Find where the given text appears and provide that cell's center as (X, Y) coordinate. 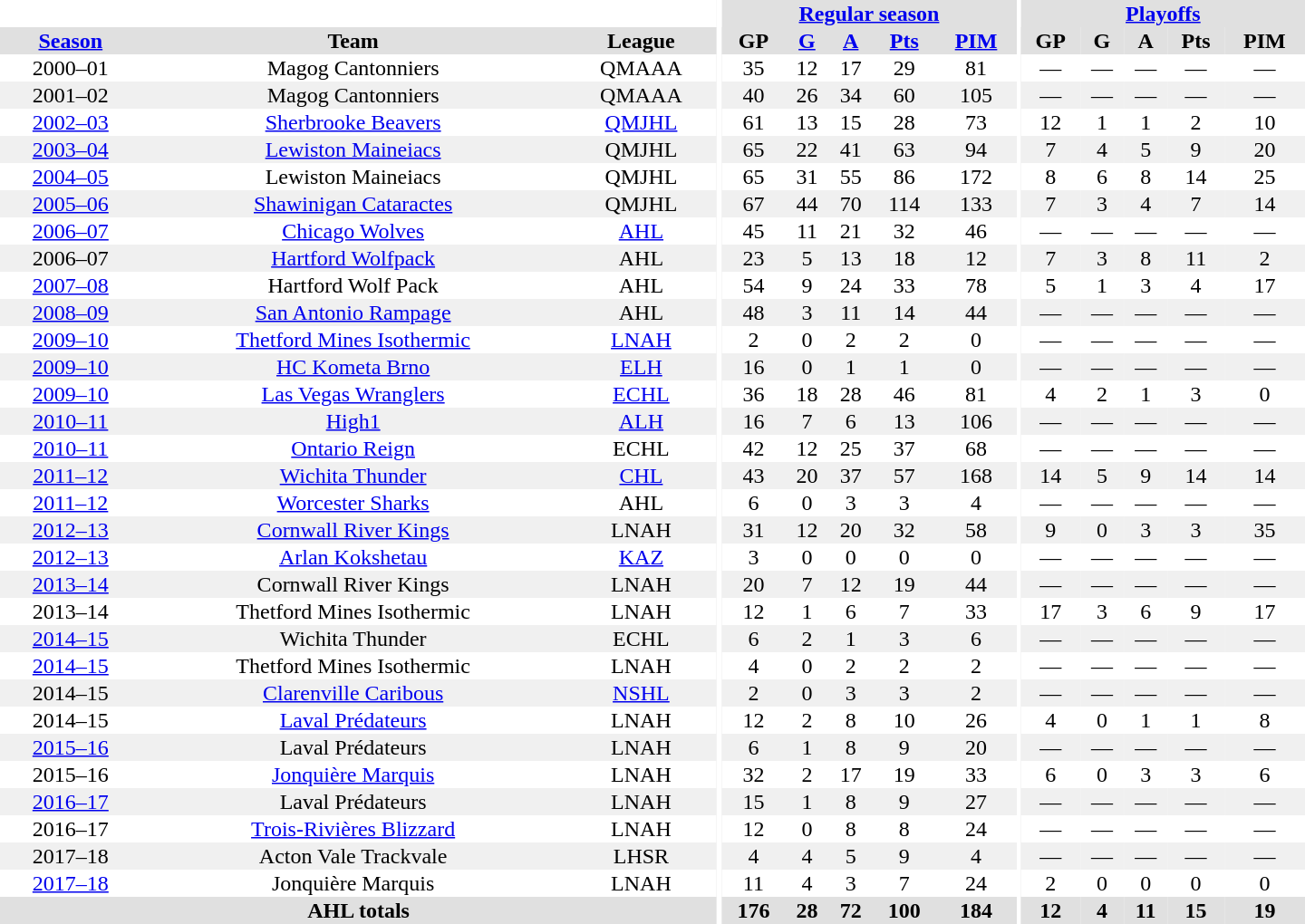
184 (977, 910)
AHL totals (359, 910)
54 (754, 285)
Las Vegas Wranglers (353, 394)
86 (904, 177)
Sherbrooke Beavers (353, 122)
45 (754, 231)
ALH (642, 421)
172 (977, 177)
2008–09 (71, 313)
40 (754, 95)
23 (754, 258)
2003–04 (71, 149)
29 (904, 68)
Hartford Wolf Pack (353, 285)
27 (977, 802)
73 (977, 122)
78 (977, 285)
Regular season (870, 14)
105 (977, 95)
Arlan Kokshetau (353, 557)
San Antonio Rampage (353, 313)
133 (977, 204)
63 (904, 149)
34 (851, 95)
League (642, 41)
Team (353, 41)
2004–05 (71, 177)
106 (977, 421)
Acton Vale Trackvale (353, 856)
2002–03 (71, 122)
114 (904, 204)
57 (904, 476)
36 (754, 394)
22 (807, 149)
70 (851, 204)
Ontario Reign (353, 448)
NSHL (642, 693)
Chicago Wolves (353, 231)
CHL (642, 476)
55 (851, 177)
21 (851, 231)
168 (977, 476)
60 (904, 95)
LHSR (642, 856)
High1 (353, 421)
ELH (642, 367)
Worcester Sharks (353, 503)
67 (754, 204)
41 (851, 149)
2007–08 (71, 285)
Season (71, 41)
Hartford Wolfpack (353, 258)
43 (754, 476)
Clarenville Caribous (353, 693)
100 (904, 910)
48 (754, 313)
Trois-Rivières Blizzard (353, 829)
72 (851, 910)
2001–02 (71, 95)
58 (977, 530)
94 (977, 149)
HC Kometa Brno (353, 367)
Shawinigan Cataractes (353, 204)
KAZ (642, 557)
Playoffs (1164, 14)
2000–01 (71, 68)
61 (754, 122)
2005–06 (71, 204)
176 (754, 910)
68 (977, 448)
42 (754, 448)
